Return the (X, Y) coordinate for the center point of the cell that contains the specified text.  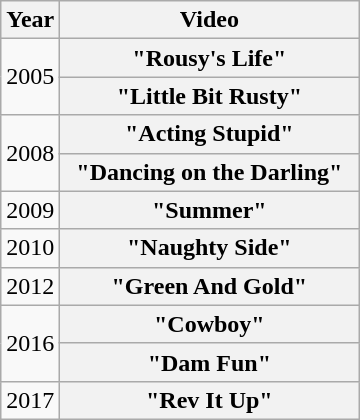
"Acting Stupid" (210, 134)
"Dancing on the Darling" (210, 172)
2017 (30, 400)
"Little Bit Rusty" (210, 96)
2008 (30, 153)
2016 (30, 343)
"Dam Fun" (210, 362)
"Rousy's Life" (210, 58)
2005 (30, 77)
2010 (30, 248)
"Rev It Up" (210, 400)
"Summer" (210, 210)
"Cowboy" (210, 324)
2009 (30, 210)
"Naughty Side" (210, 248)
Year (30, 20)
Video (210, 20)
2012 (30, 286)
"Green And Gold" (210, 286)
